Capture the cell that displays the provided text and extract its [x, y] central coordinate. 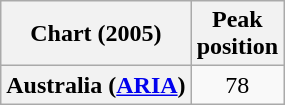
Chart (2005) [96, 34]
Peakposition [237, 34]
Australia (ARIA) [96, 85]
78 [237, 85]
